From the cell containing the given text, extract its center point as (X, Y) coordinate. 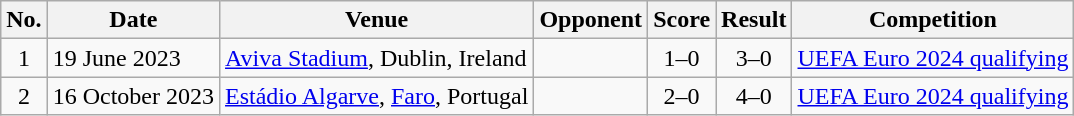
1–0 (682, 58)
Score (682, 20)
16 October 2023 (133, 96)
3–0 (754, 58)
2–0 (682, 96)
Result (754, 20)
Aviva Stadium, Dublin, Ireland (377, 58)
1 (24, 58)
2 (24, 96)
Opponent (591, 20)
4–0 (754, 96)
Competition (933, 20)
19 June 2023 (133, 58)
Estádio Algarve, Faro, Portugal (377, 96)
No. (24, 20)
Date (133, 20)
Venue (377, 20)
